Provide the [x, y] coordinate of the cell's center where the given text is located.  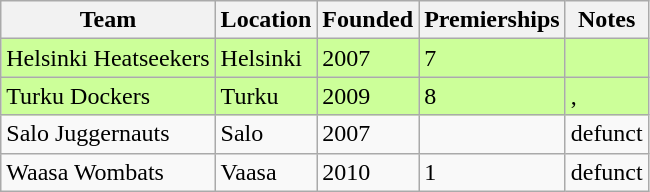
Founded [368, 20]
Helsinki Heatseekers [108, 58]
8 [492, 96]
Premierships [492, 20]
Turku Dockers [108, 96]
, [606, 96]
Turku [266, 96]
Salo Juggernauts [108, 134]
Team [108, 20]
Notes [606, 20]
Vaasa [266, 172]
Location [266, 20]
2009 [368, 96]
7 [492, 58]
1 [492, 172]
Salo [266, 134]
Helsinki [266, 58]
Waasa Wombats [108, 172]
2010 [368, 172]
